Return the (X, Y) coordinate for the center point of the cell that contains the specified text.  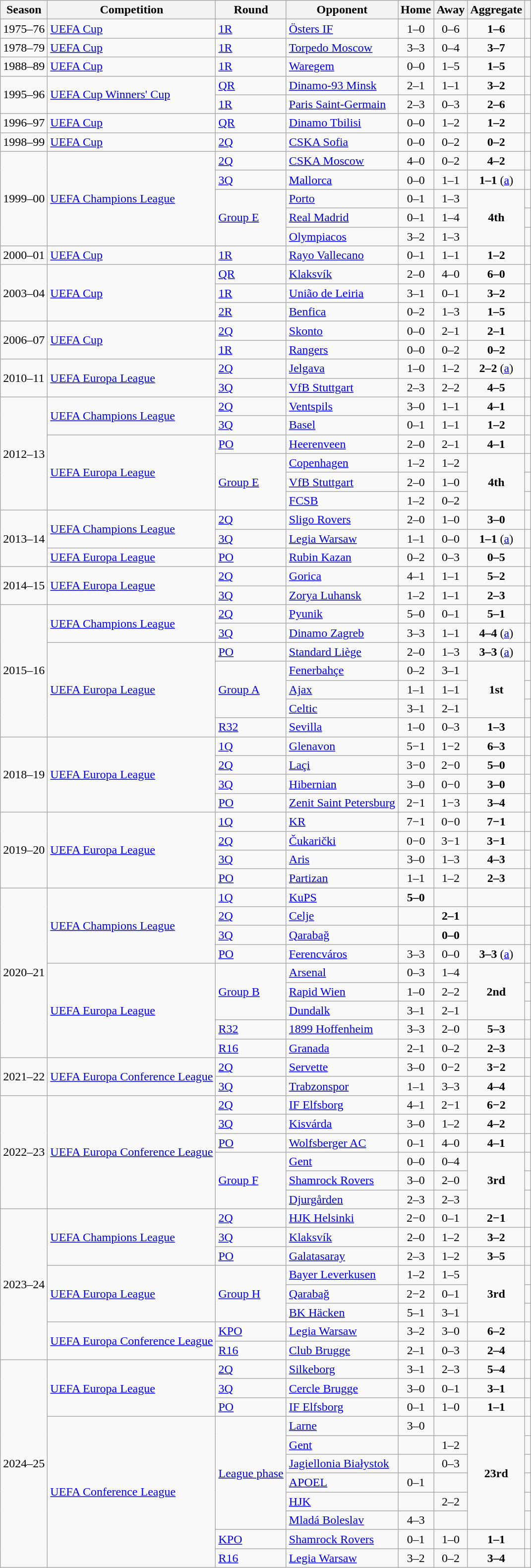
2023–24 (24, 1284)
Galatasaray (342, 1256)
1978–79 (24, 48)
5−1 (416, 746)
FCSB (342, 501)
Round (251, 10)
4–4 (a) (496, 633)
Jelgava (342, 369)
3−2 (496, 1067)
Torpedo Moscow (342, 48)
Glenavon (342, 746)
Ajax (342, 690)
2000–01 (24, 255)
UEFA Conference League (132, 1492)
1995–96 (24, 95)
1988–89 (24, 66)
2022–23 (24, 1152)
Mladá Boleslav (342, 1520)
Waregem (342, 66)
Aris (342, 860)
Hibernian (342, 784)
HJK (342, 1502)
Rangers (342, 350)
5–4 (496, 1369)
2018–19 (24, 774)
Rubin Kazan (342, 558)
0−2 (451, 1067)
Aggregate (496, 10)
Arsenal (342, 973)
APOEL (342, 1483)
2R (251, 312)
2006–07 (24, 340)
Group B (251, 992)
Copenhagen (342, 463)
1998–99 (24, 142)
2014–15 (24, 586)
2020–21 (24, 973)
Djurgården (342, 1199)
2–4 (496, 1350)
Granada (342, 1048)
6–0 (496, 274)
Cercle Brugge (342, 1388)
2024–25 (24, 1463)
1−3 (451, 803)
Dundalk (342, 1010)
Celje (342, 916)
Group F (251, 1181)
Larne (342, 1426)
Opponent (342, 10)
Skonto (342, 331)
2–2 (a) (496, 369)
1975–76 (24, 29)
BK Häcken (342, 1313)
Gorica (342, 576)
Real Madrid (342, 217)
4–4 (496, 1086)
1–6 (496, 29)
Basel (342, 425)
Standard Liège (342, 652)
UEFA Cup Winners' Cup (132, 95)
2003–04 (24, 293)
Benfica (342, 312)
0–5 (496, 558)
CSKA Sofia (342, 142)
KuPS (342, 897)
3–5 (496, 1256)
2nd (496, 992)
Olympiacos (342, 237)
Dinamo-93 Minsk (342, 85)
Rapid Wien (342, 992)
Laçi (342, 765)
Trabzonspor (342, 1086)
6–2 (496, 1331)
Zorya Luhansk (342, 595)
2010–11 (24, 378)
2021–22 (24, 1076)
CSKA Moscow (342, 161)
Competition (132, 10)
Club Brugge (342, 1350)
Silkeborg (342, 1369)
Fenerbahçe (342, 671)
Zenit Saint Petersburg (342, 803)
2013–14 (24, 538)
3−0 (416, 765)
League phase (251, 1473)
6−2 (496, 1105)
2–6 (496, 104)
HJK Helsinki (342, 1218)
União de Leiria (342, 293)
Away (451, 10)
Servette (342, 1067)
2−2 (416, 1294)
2015–16 (24, 671)
Heerenveen (342, 444)
Sligo Rovers (342, 519)
Paris Saint-Germain (342, 104)
2012–13 (24, 453)
1999–00 (24, 198)
Sevilla (342, 727)
Čukarički (342, 841)
6–3 (496, 746)
Jagiellonia Białystok (342, 1464)
1899 Hoffenheim (342, 1029)
0–6 (451, 29)
Dinamo Zagreb (342, 633)
KR (342, 821)
4–5 (496, 387)
Dinamo Tbilisi (342, 123)
1−2 (451, 746)
Pyunik (342, 614)
Home (416, 10)
Porto (342, 198)
Bayer Leverkusen (342, 1275)
Kisvárda (342, 1124)
Mallorca (342, 180)
2019–20 (24, 850)
Rayo Vallecano (342, 255)
Wolfsberger AC (342, 1142)
Ferencváros (342, 954)
1996–97 (24, 123)
Ventspils (342, 406)
Group A (251, 690)
Östers IF (342, 29)
Group H (251, 1294)
Season (24, 10)
23rd (496, 1473)
Celtic (342, 708)
5–3 (496, 1029)
Partizan (342, 878)
1st (496, 690)
5–2 (496, 576)
3–7 (496, 48)
